Find where the given text appears and provide that cell's center as [X, Y] coordinate. 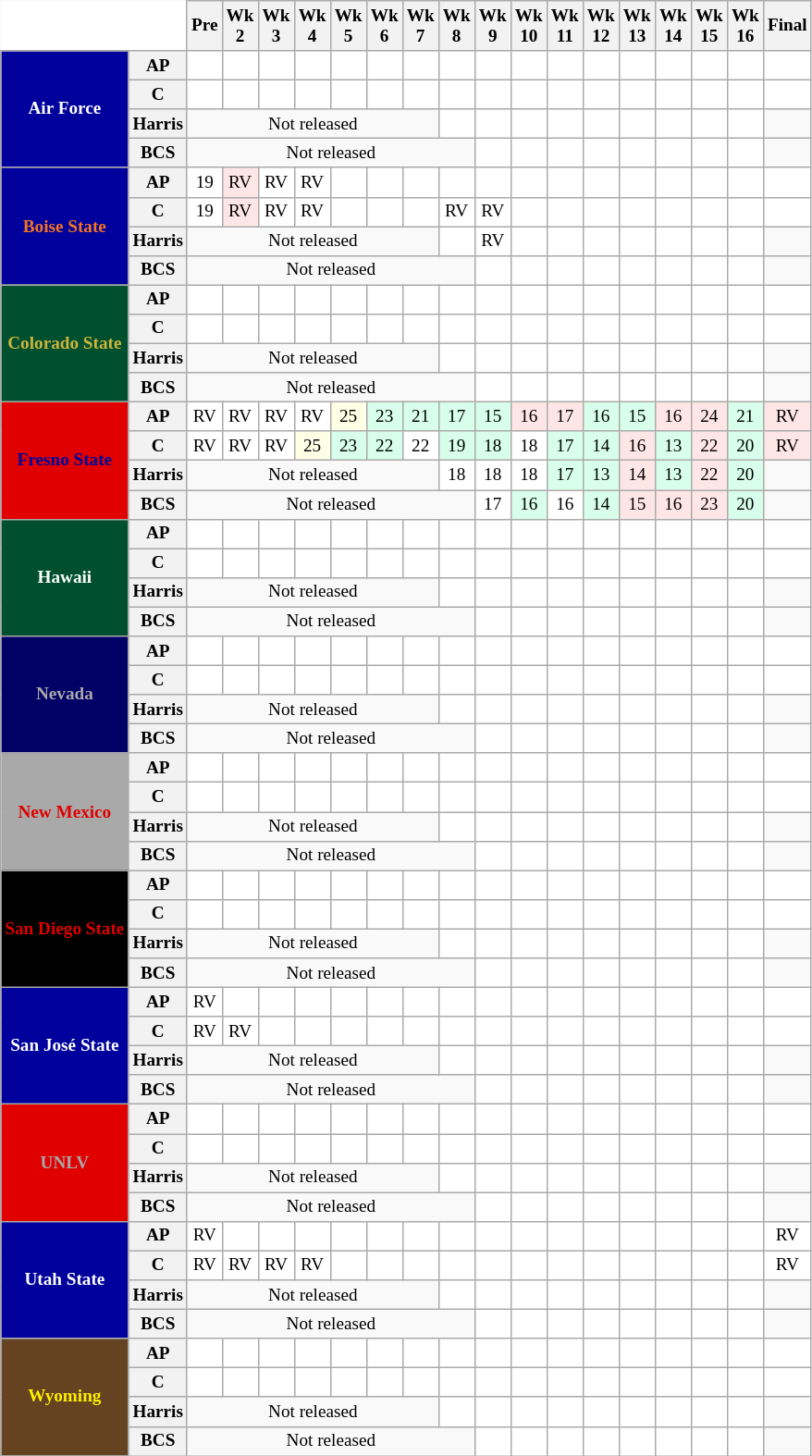
Wk8 [457, 26]
New Mexico [65, 812]
San José State [65, 1045]
Wk3 [276, 26]
Utah State [65, 1280]
Hawaii [65, 577]
Final [787, 26]
Wk14 [673, 26]
UNLV [65, 1164]
Wk10 [529, 26]
Wk12 [601, 26]
Pre [204, 26]
San Diego State [65, 929]
Wk2 [240, 26]
Colorado State [65, 344]
Wyoming [65, 1397]
Wk6 [385, 26]
Wk9 [492, 26]
Air Force [65, 109]
Wk15 [708, 26]
Wk7 [420, 26]
Nevada [65, 696]
Boise State [65, 226]
Wk4 [313, 26]
24 [708, 416]
Wk11 [564, 26]
Wk5 [348, 26]
Wk16 [745, 26]
Wk13 [636, 26]
Fresno State [65, 461]
